Determine the (x, y) coordinate at the center of the cell enclosing the given text.  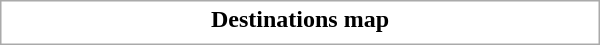
Destinations map (300, 19)
